Return the (X, Y) coordinate for the center point of the cell that contains the specified text.  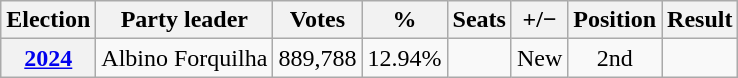
Result (700, 20)
Election (48, 20)
12.94% (404, 58)
Votes (318, 20)
Position (615, 20)
Seats (479, 20)
889,788 (318, 58)
+/− (539, 20)
Albino Forquilha (184, 58)
New (539, 58)
% (404, 20)
2nd (615, 58)
Party leader (184, 20)
2024 (48, 58)
